Extract the (x, y) coordinate from the center of the cell holding the provided text.  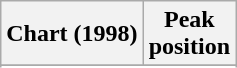
Chart (1998) (72, 34)
Peakposition (189, 34)
